For the text-containing cell, return its midpoint in [X, Y] coordinate format. 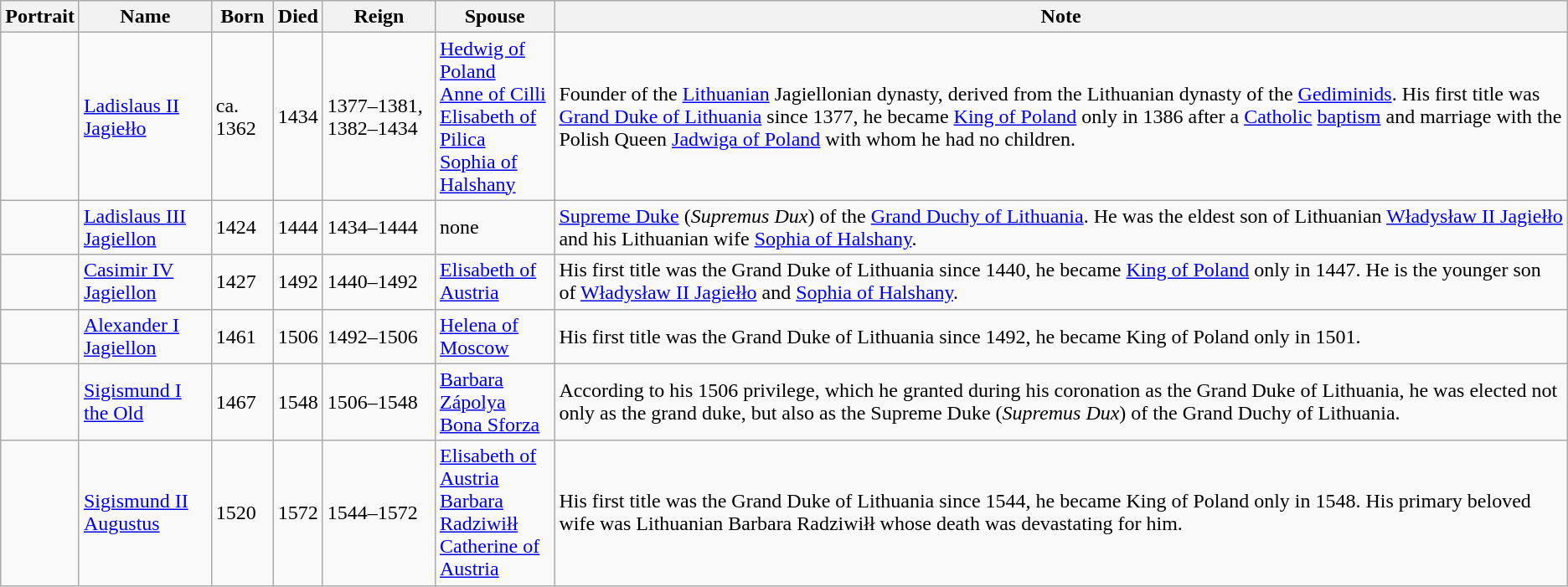
1444 [298, 228]
1424 [242, 228]
1506 [298, 337]
none [494, 228]
Hedwig of PolandAnne of CilliElisabeth of PilicaSophia of Halshany [494, 116]
ca. 1362 [242, 116]
Sigismund I the Old [145, 402]
1492–1506 [379, 337]
Barbara ZápolyaBona Sforza [494, 402]
1520 [242, 512]
1506–1548 [379, 402]
1548 [298, 402]
His first title was the Grand Duke of Lithuania since 1492, he became King of Poland only in 1501. [1060, 337]
Spouse [494, 17]
1434–1444 [379, 228]
1461 [242, 337]
Casimir IV Jagiellon [145, 281]
Born [242, 17]
1440–1492 [379, 281]
1377–1381, 1382–1434 [379, 116]
Died [298, 17]
Ladislaus II Jagiełło [145, 116]
Helena of Moscow [494, 337]
Elisabeth of AustriaBarbara RadziwiłłCatherine of Austria [494, 512]
1434 [298, 116]
1492 [298, 281]
Elisabeth of Austria [494, 281]
Ladislaus III Jagiellon [145, 228]
Sigismund II Augustus [145, 512]
1467 [242, 402]
1544–1572 [379, 512]
Alexander I Jagiellon [145, 337]
Reign [379, 17]
Note [1060, 17]
Name [145, 17]
1572 [298, 512]
1427 [242, 281]
Portrait [40, 17]
